Capture the cell that displays the provided text and extract its (x, y) central coordinate. 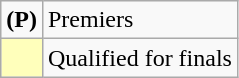
Qualified for finals (140, 58)
Premiers (140, 20)
(P) (22, 20)
